Provide the (x, y) coordinate of the cell's center where the given text is located.  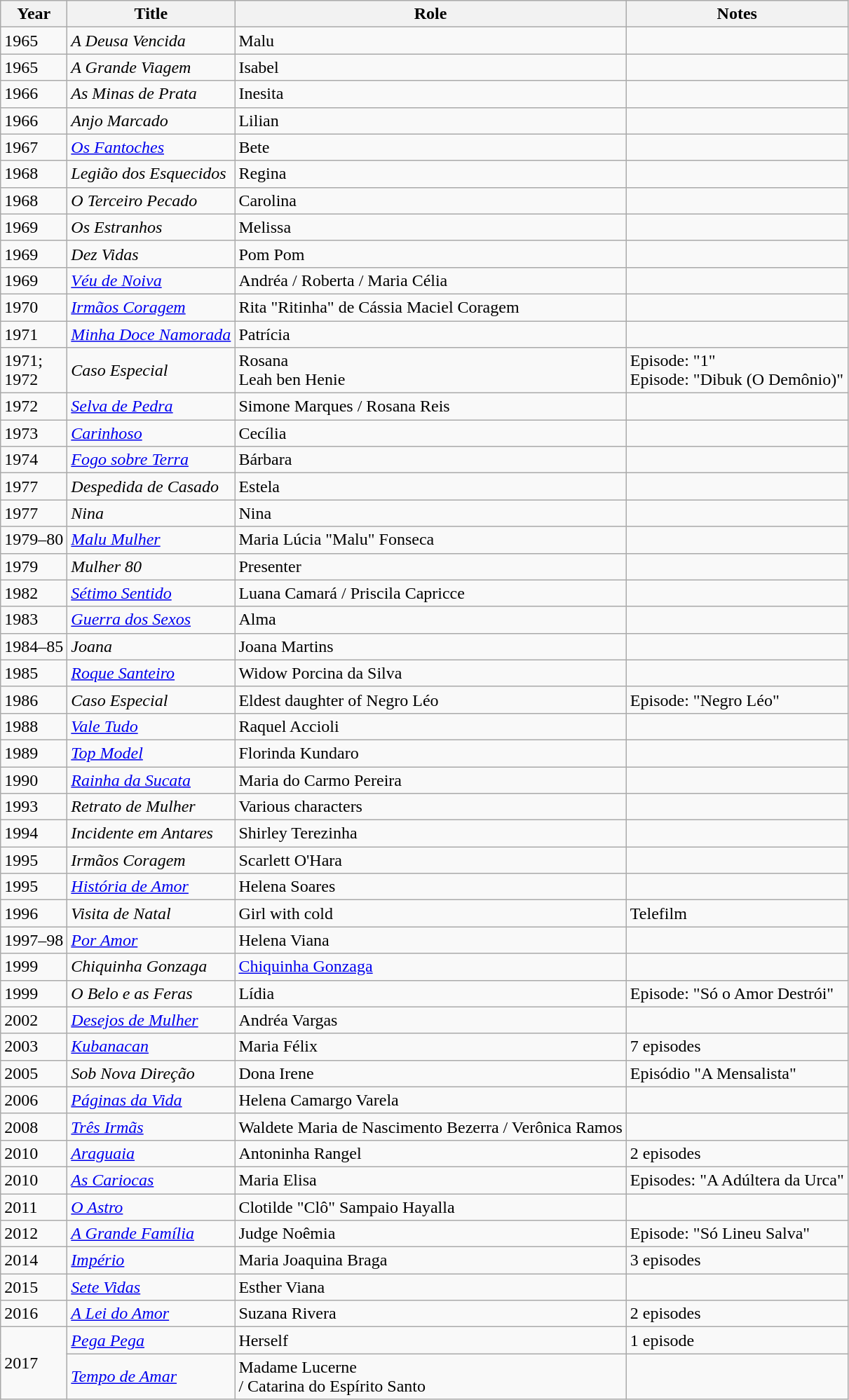
Luana Camará / Priscila Capricce (430, 593)
2008 (34, 1127)
Carinhoso (151, 433)
Presenter (430, 566)
Telefilm (737, 913)
Raquel Accioli (430, 726)
Widow Porcina da Silva (430, 673)
Legião dos Esquecidos (151, 174)
A Grande Viagem (151, 67)
Tempo de Amar (151, 1377)
Helena Camargo Varela (430, 1100)
Visita de Natal (151, 913)
1994 (34, 834)
Pom Pom (430, 254)
Vale Tudo (151, 726)
Roque Santeiro (151, 673)
Os Estranhos (151, 227)
Anjo Marcado (151, 121)
1989 (34, 753)
2017 (34, 1363)
1970 (34, 307)
2015 (34, 1287)
Helena Soares (430, 887)
2012 (34, 1234)
1971;1972 (34, 370)
Waldete Maria de Nascimento Bezerra / Verônica Ramos (430, 1127)
Notes (737, 14)
2006 (34, 1100)
A Lei do Amor (151, 1314)
Eldest daughter of Negro Léo (430, 700)
Maria Elisa (430, 1180)
1988 (34, 726)
1974 (34, 460)
Isabel (430, 67)
1996 (34, 913)
O Terceiro Pecado (151, 201)
1984–85 (34, 646)
Judge Noêmia (430, 1234)
Bete (430, 147)
Mulher 80 (151, 566)
Regina (430, 174)
1967 (34, 147)
Dez Vidas (151, 254)
1986 (34, 700)
Clotilde "Clô" Sampaio Hayalla (430, 1207)
3 episodes (737, 1260)
A Deusa Vencida (151, 41)
Episode: "1" Episode: "Dibuk (O Demônio)" (737, 370)
Patrícia (430, 334)
Incidente em Antares (151, 834)
Retrato de Mulher (151, 807)
Title (151, 14)
Rainha da Sucata (151, 780)
Top Model (151, 753)
As Cariocas (151, 1180)
Role (430, 14)
Florinda Kundaro (430, 753)
História de Amor (151, 887)
Inesita (430, 94)
1985 (34, 673)
Carolina (430, 201)
Maria Joaquina Braga (430, 1260)
1990 (34, 780)
2005 (34, 1073)
1993 (34, 807)
2011 (34, 1207)
2014 (34, 1260)
1979–80 (34, 540)
Melissa (430, 227)
Andréa Vargas (430, 1020)
A Grande Família (151, 1234)
Scarlett O'Hara (430, 860)
Sete Vidas (151, 1287)
O Astro (151, 1207)
Andréa / Roberta / Maria Célia (430, 280)
Maria Lúcia "Malu" Fonseca (430, 540)
Esther Viana (430, 1287)
Império (151, 1260)
1973 (34, 433)
Estela (430, 487)
Lídia (430, 993)
Bárbara (430, 460)
Por Amor (151, 940)
O Belo e as Feras (151, 993)
Cecília (430, 433)
Desejos de Mulher (151, 1020)
2002 (34, 1020)
Os Fantoches (151, 147)
1982 (34, 593)
Dona Irene (430, 1073)
Episode: "Só Lineu Salva" (737, 1234)
Guerra dos Sexos (151, 620)
Rosana Leah ben Henie (430, 370)
Araguaia (151, 1153)
Helena Viana (430, 940)
1997–98 (34, 940)
1983 (34, 620)
Três Irmãs (151, 1127)
Madame Lucerne/ Catarina do Espírito Santo (430, 1377)
Various characters (430, 807)
Episode: "Negro Léo" (737, 700)
Páginas da Vida (151, 1100)
Joana Martins (430, 646)
Episode: "Só o Amor Destrói" (737, 993)
Véu de Noiva (151, 280)
Maria do Carmo Pereira (430, 780)
1 episode (737, 1340)
Sob Nova Direção (151, 1073)
Sétimo Sentido (151, 593)
1972 (34, 407)
Girl with cold (430, 913)
Episódio "A Mensalista" (737, 1073)
Joana (151, 646)
Episodes: "A Adúltera da Urca" (737, 1180)
Minha Doce Namorada (151, 334)
1979 (34, 566)
Malu (430, 41)
Malu Mulher (151, 540)
Shirley Terezinha (430, 834)
As Minas de Prata (151, 94)
Maria Félix (430, 1047)
Despedida de Casado (151, 487)
Selva de Pedra (151, 407)
1971 (34, 334)
Year (34, 14)
Herself (430, 1340)
Simone Marques / Rosana Reis (430, 407)
Alma (430, 620)
Lilian (430, 121)
Antoninha Rangel (430, 1153)
2003 (34, 1047)
Rita "Ritinha" de Cássia Maciel Coragem (430, 307)
7 episodes (737, 1047)
Fogo sobre Terra (151, 460)
Kubanacan (151, 1047)
Suzana Rivera (430, 1314)
2016 (34, 1314)
Pega Pega (151, 1340)
